Provide the (x, y) coordinate of the cell's center where the given text is located.  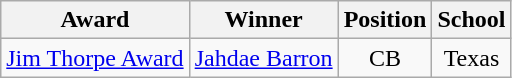
Jim Thorpe Award (95, 58)
CB (385, 58)
Award (95, 20)
Texas (472, 58)
School (472, 20)
Jahdae Barron (264, 58)
Winner (264, 20)
Position (385, 20)
